Provide the (X, Y) coordinate of the cell's center where the given text is located.  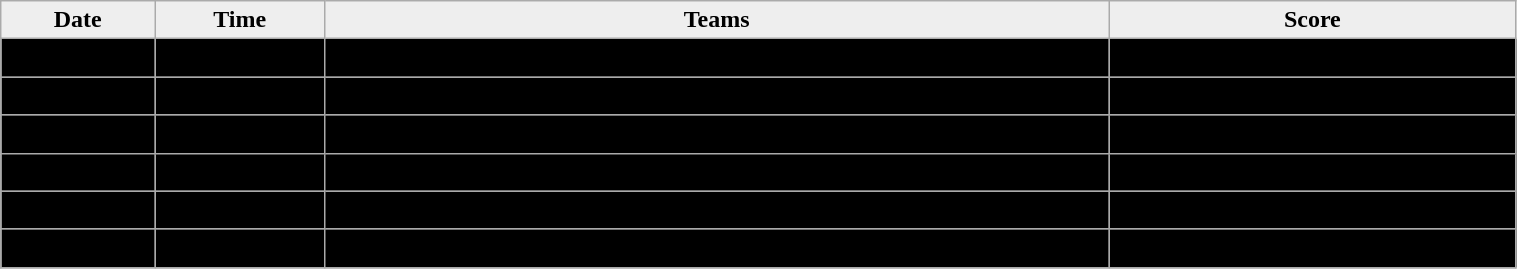
Pool B #1: No. 2 St. Francis Xavier vs. No. 5 Calgary (717, 58)
Calgary wins 5-4 (1312, 210)
Pool A #2: No. 4 UBC vs. No. 6 Toronto (717, 172)
Montréal wins 1-0 (1312, 96)
Toronto wins 5-4 (1312, 172)
Time (240, 20)
Pool B #3: No. 3 Queen's vs. No. 5 Calgary (717, 210)
Montréal wins 5-3 (1312, 248)
St. Francis Xavier wins 2-1 (1312, 134)
Calgary wins 4-0 (1312, 58)
13:00 EST (240, 58)
Pool A #3: No. 1 Montréal s. No. 4 UBC (717, 248)
Teams (717, 20)
Pool B #2: No. 2 St. Francis Xavier vs. No. 3 Queen's (717, 134)
Date (78, 20)
Score (1312, 20)
Pool A #1: No. 1 Montréal vs. No. 6 Toronto (717, 96)
